Locate the cell with the specified text and output its (x, y) center coordinate. 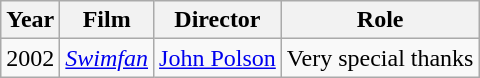
Director (218, 20)
Year (30, 20)
Role (380, 20)
Swimfan (107, 58)
2002 (30, 58)
Very special thanks (380, 58)
John Polson (218, 58)
Film (107, 20)
